Find where the given text appears and provide that cell's center as [x, y] coordinate. 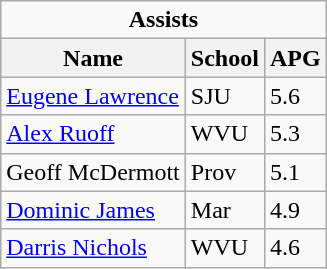
Prov [224, 172]
Name [94, 58]
Eugene Lawrence [94, 96]
5.1 [295, 172]
Geoff McDermott [94, 172]
Dominic James [94, 210]
4.6 [295, 248]
APG [295, 58]
5.3 [295, 134]
Mar [224, 210]
Alex Ruoff [94, 134]
SJU [224, 96]
School [224, 58]
5.6 [295, 96]
Assists [164, 20]
Darris Nichols [94, 248]
4.9 [295, 210]
